Output the [X, Y] coordinate of the center of the cell containing the given text.  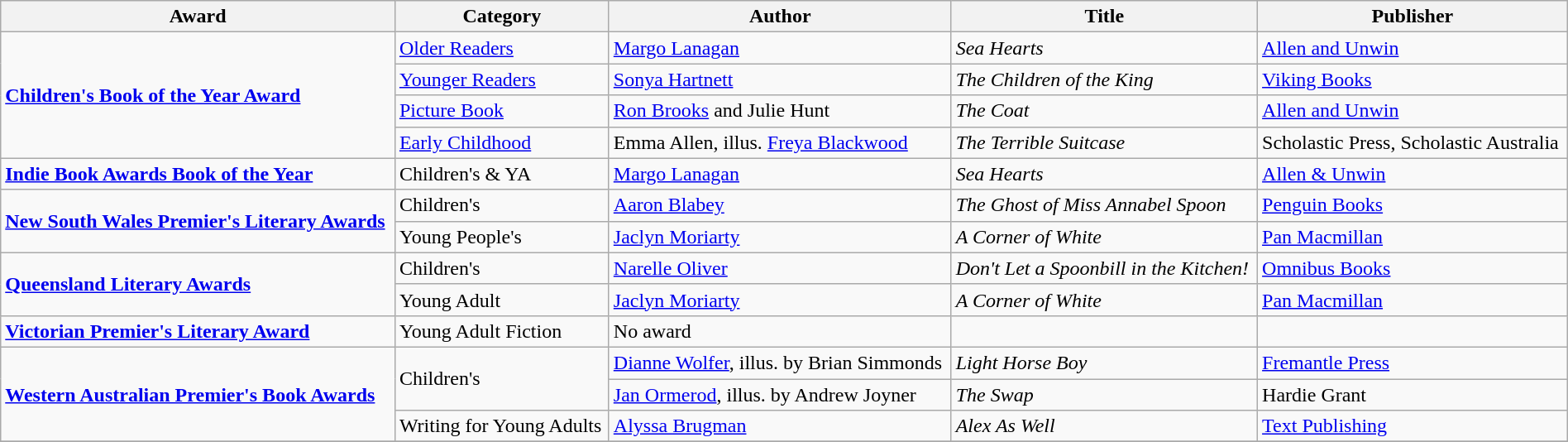
Aaron Blabey [780, 205]
The Coat [1104, 111]
Penguin Books [1413, 205]
Omnibus Books [1413, 268]
Children's & YA [501, 174]
Publisher [1413, 17]
New South Wales Premier's Literary Awards [198, 221]
Scholastic Press, Scholastic Australia [1413, 142]
Allen & Unwin [1413, 174]
The Children of the King [1104, 79]
Young People's [501, 237]
Picture Book [501, 111]
Emma Allen, illus. Freya Blackwood [780, 142]
Text Publishing [1413, 426]
Early Childhood [501, 142]
Jan Ormerod, illus. by Andrew Joyner [780, 395]
Narelle Oliver [780, 268]
Older Readers [501, 48]
Victorian Premier's Literary Award [198, 331]
Dianne Wolfer, illus. by Brian Simmonds [780, 363]
Writing for Young Adults [501, 426]
Young Adult [501, 300]
Younger Readers [501, 79]
Indie Book Awards Book of the Year [198, 174]
Light Horse Boy [1104, 363]
Hardie Grant [1413, 395]
Ron Brooks and Julie Hunt [780, 111]
Sonya Hartnett [780, 79]
Fremantle Press [1413, 363]
The Terrible Suitcase [1104, 142]
Queensland Literary Awards [198, 284]
Award [198, 17]
Don't Let a Spoonbill in the Kitchen! [1104, 268]
Alyssa Brugman [780, 426]
Young Adult Fiction [501, 331]
The Ghost of Miss Annabel Spoon [1104, 205]
Author [780, 17]
Category [501, 17]
Alex As Well [1104, 426]
The Swap [1104, 395]
Viking Books [1413, 79]
Western Australian Premier's Book Awards [198, 394]
Children's Book of the Year Award [198, 95]
No award [780, 331]
Title [1104, 17]
